Capture the cell that displays the provided text and extract its [x, y] central coordinate. 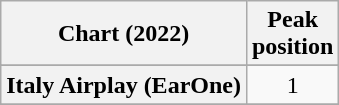
Chart (2022) [124, 34]
Peakposition [292, 34]
1 [292, 85]
Italy Airplay (EarOne) [124, 85]
